From the cell containing the given text, extract its center point as [X, Y] coordinate. 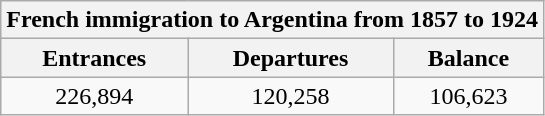
226,894 [94, 96]
French immigration to Argentina from 1857 to 1924 [272, 20]
Entrances [94, 58]
120,258 [291, 96]
Balance [468, 58]
Departures [291, 58]
106,623 [468, 96]
